Locate the cell with the specified text and output its [X, Y] center coordinate. 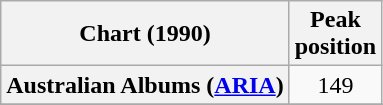
Australian Albums (ARIA) [145, 85]
149 [335, 85]
Peakposition [335, 34]
Chart (1990) [145, 34]
